Search for the cell housing the specified text and yield its (X, Y) center coordinate. 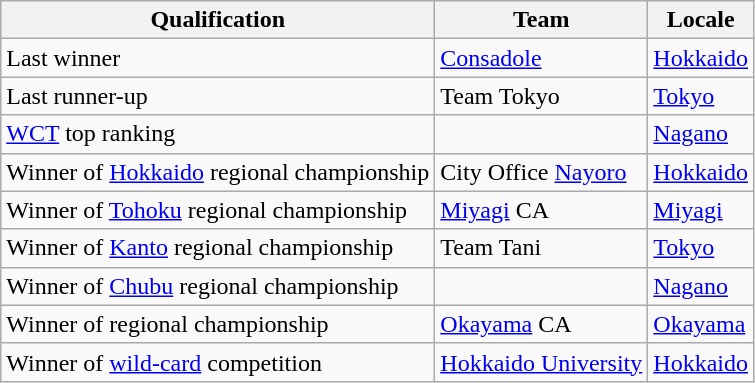
Winner of Tohoku regional championship (218, 210)
City Office Nayoro (542, 172)
Okayama CA (542, 324)
Miyagi (701, 210)
Hokkaido University (542, 362)
WCT top ranking (218, 134)
Team Tani (542, 248)
Last winner (218, 58)
Consadole (542, 58)
Okayama (701, 324)
Winner of Chubu regional championship (218, 286)
Team Tokyo (542, 96)
Team (542, 20)
Winner of Kanto regional championship (218, 248)
Last runner-up (218, 96)
Winner of regional championship (218, 324)
Miyagi CA (542, 210)
Qualification (218, 20)
Winner of Hokkaido regional championship (218, 172)
Locale (701, 20)
Winner of wild-card competition (218, 362)
